Return the [x, y] coordinate for the center point of the cell that contains the specified text.  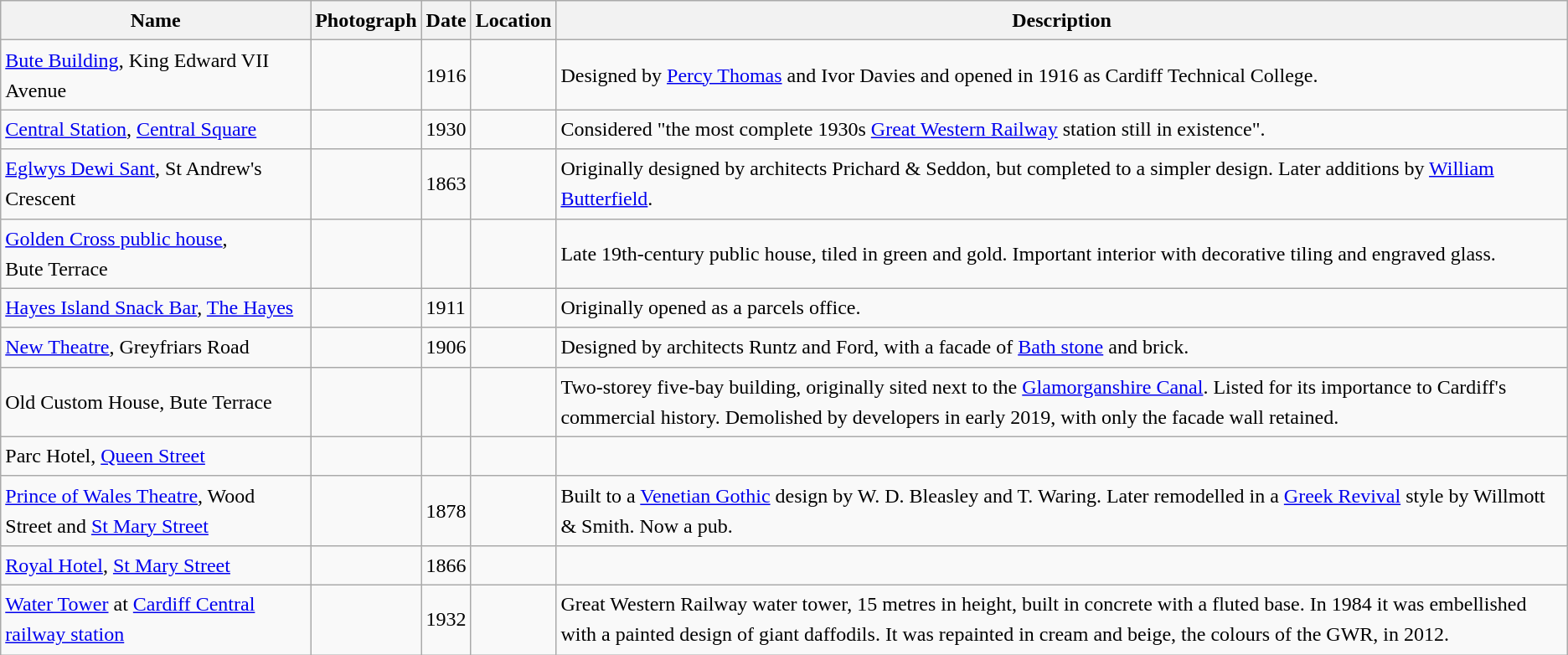
Photograph [366, 20]
Golden Cross public house, Bute Terrace [156, 253]
Royal Hotel, St Mary Street [156, 565]
1930 [446, 129]
New Theatre, Greyfriars Road [156, 347]
Description [1062, 20]
Name [156, 20]
Parc Hotel, Queen Street [156, 456]
Date [446, 20]
Originally opened as a parcels office. [1062, 308]
Location [513, 20]
1911 [446, 308]
1916 [446, 75]
1863 [446, 184]
Designed by architects Runtz and Ford, with a facade of Bath stone and brick. [1062, 347]
Old Custom House, Bute Terrace [156, 402]
1906 [446, 347]
Designed by Percy Thomas and Ivor Davies and opened in 1916 as Cardiff Technical College. [1062, 75]
1866 [446, 565]
Hayes Island Snack Bar, The Hayes [156, 308]
Water Tower at Cardiff Central railway station [156, 620]
Prince of Wales Theatre, Wood Street and St Mary Street [156, 511]
Considered "the most complete 1930s Great Western Railway station still in existence". [1062, 129]
Late 19th-century public house, tiled in green and gold. Important interior with decorative tiling and engraved glass. [1062, 253]
Central Station, Central Square [156, 129]
Built to a Venetian Gothic design by W. D. Bleasley and T. Waring. Later remodelled in a Greek Revival style by Willmott & Smith. Now a pub. [1062, 511]
Eglwys Dewi Sant, St Andrew's Crescent [156, 184]
Bute Building, King Edward VII Avenue [156, 75]
Originally designed by architects Prichard & Seddon, but completed to a simpler design. Later additions by William Butterfield. [1062, 184]
1878 [446, 511]
1932 [446, 620]
